Output the [x, y] coordinate of the center of the cell containing the given text.  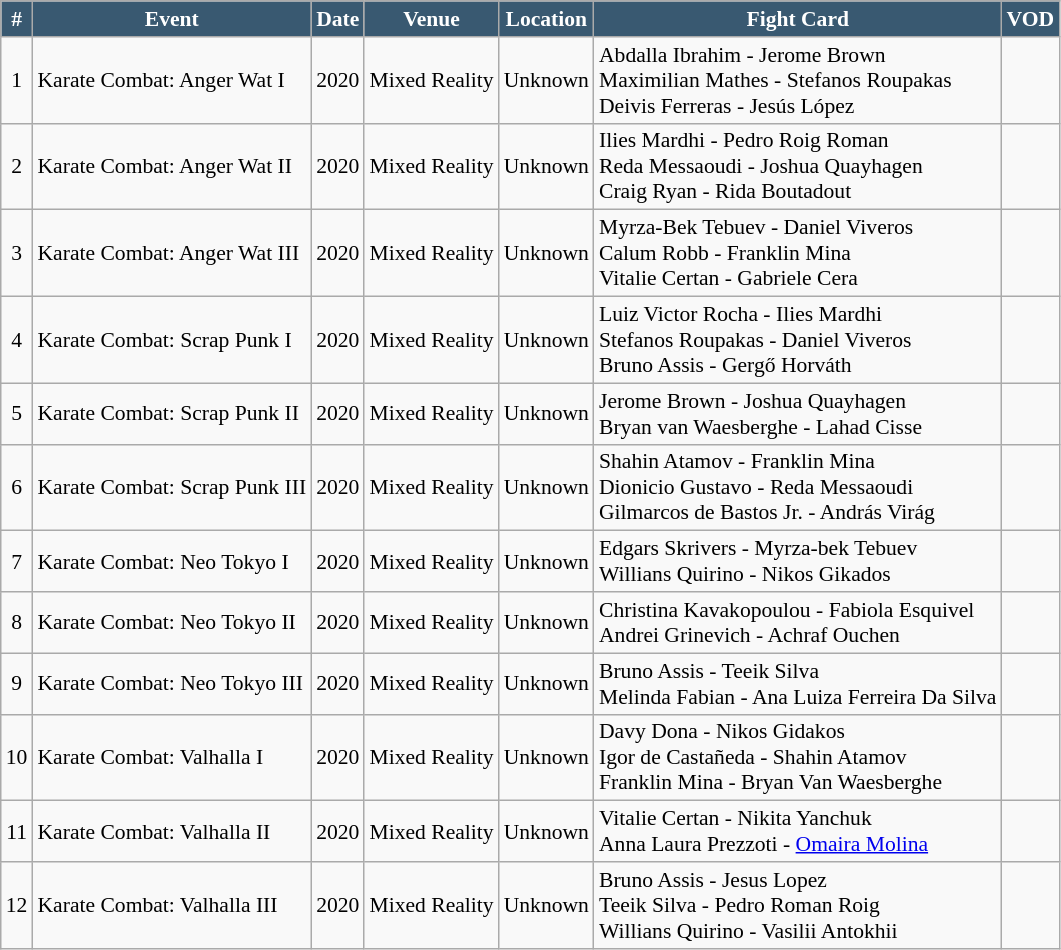
Date [338, 19]
10 [17, 758]
Event [172, 19]
Shahin Atamov - Franklin Mina Dionicio Gustavo - Reda Messaoudi Gilmarcos de Bastos Jr. - András Virág [798, 488]
6 [17, 488]
Christina Kavakopoulou - Fabiola Esquivel Andrei Grinevich - Achraf Ouchen [798, 622]
9 [17, 684]
Fight Card [798, 19]
Karate Combat: Neo Tokyo I [172, 562]
Karate Combat: Anger Wat I [172, 80]
Edgars Skrivers - Myrza-bek Tebuev Willians Quirino - Nikos Gikados [798, 562]
Abdalla Ibrahim - Jerome Brown Maximilian Mathes - Stefanos Roupakas Deivis Ferreras - Jesús López [798, 80]
Karate Combat: Valhalla I [172, 758]
Venue [431, 19]
Luiz Victor Rocha - Ilies Mardhi Stefanos Roupakas - Daniel Viveros Bruno Assis - Gergő Horváth [798, 340]
Karate Combat: Scrap Punk II [172, 414]
# [17, 19]
Vitalie Certan - Nikita Yanchuk Anna Laura Prezzoti - Omaira Molina [798, 832]
Ilies Mardhi - Pedro Roig Roman Reda Messaoudi - Joshua Quayhagen Craig Ryan - Rida Boutadout [798, 166]
Karate Combat: Neo Tokyo II [172, 622]
VOD [1031, 19]
Karate Combat: Anger Wat II [172, 166]
Karate Combat: Scrap Punk III [172, 488]
11 [17, 832]
12 [17, 906]
Bruno Assis - Teeik Silva Melinda Fabian - Ana Luiza Ferreira Da Silva [798, 684]
1 [17, 80]
Karate Combat: Valhalla III [172, 906]
Karate Combat: Scrap Punk I [172, 340]
7 [17, 562]
8 [17, 622]
Davy Dona - Nikos Gidakos Igor de Castañeda - Shahin Atamov Franklin Mina - Bryan Van Waesberghe [798, 758]
Karate Combat: Anger Wat III [172, 254]
Myrza-Bek Tebuev - Daniel Viveros Calum Robb - Franklin Mina Vitalie Certan - Gabriele Cera [798, 254]
Karate Combat: Neo Tokyo III [172, 684]
Jerome Brown - Joshua Quayhagen Bryan van Waesberghe - Lahad Cisse [798, 414]
Karate Combat: Valhalla II [172, 832]
Location [546, 19]
5 [17, 414]
2 [17, 166]
Bruno Assis - Jesus Lopez Teeik Silva - Pedro Roman Roig Willians Quirino - Vasilii Antokhii [798, 906]
4 [17, 340]
3 [17, 254]
